Search for the cell housing the specified text and yield its [X, Y] center coordinate. 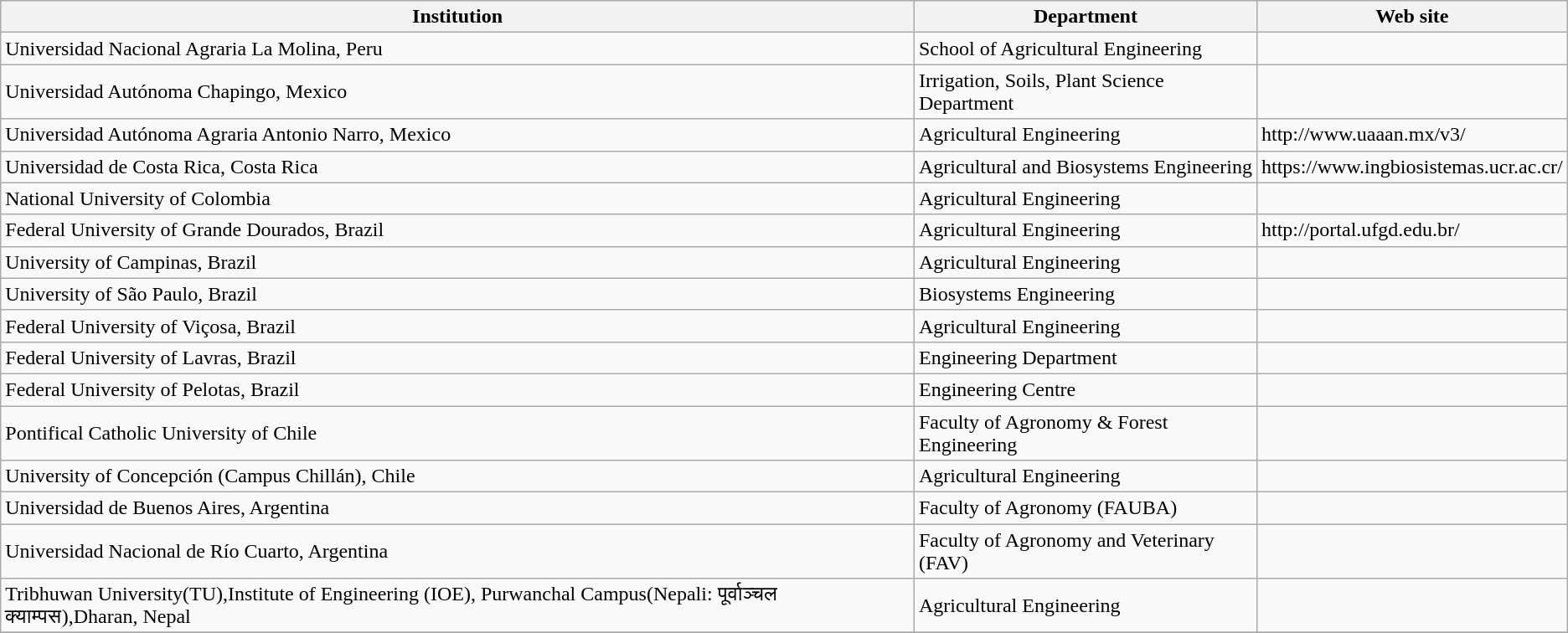
Faculty of Agronomy (FAUBA) [1086, 508]
National University of Colombia [457, 198]
Tribhuwan University(TU),Institute of Engineering (IOE), Purwanchal Campus(Nepali: पूर्वाञ्चल क्याम्पस),Dharan, Nepal [457, 606]
Faculty of Agronomy and Veterinary (FAV) [1086, 551]
Engineering Centre [1086, 389]
University of Campinas, Brazil [457, 262]
Irrigation, Soils, Plant Science Department [1086, 92]
Federal University of Pelotas, Brazil [457, 389]
Universidad Autónoma Chapingo, Mexico [457, 92]
Pontifical Catholic University of Chile [457, 432]
Universidad Nacional de Río Cuarto, Argentina [457, 551]
School of Agricultural Engineering [1086, 49]
Web site [1412, 17]
Institution [457, 17]
Universidad de Buenos Aires, Argentina [457, 508]
Universidad Autónoma Agraria Antonio Narro, Mexico [457, 135]
Engineering Department [1086, 358]
Department [1086, 17]
Agricultural and Biosystems Engineering [1086, 167]
Federal University of Viçosa, Brazil [457, 326]
https://www.ingbiosistemas.ucr.ac.cr/ [1412, 167]
University of Concepción (Campus Chillán), Chile [457, 476]
http://portal.ufgd.edu.br/ [1412, 230]
Federal University of Grande Dourados, Brazil [457, 230]
Biosystems Engineering [1086, 294]
University of São Paulo, Brazil [457, 294]
Universidad de Costa Rica, Costa Rica [457, 167]
Federal University of Lavras, Brazil [457, 358]
http://www.uaaan.mx/v3/ [1412, 135]
Faculty of Agronomy & Forest Engineering [1086, 432]
Universidad Nacional Agraria La Molina, Peru [457, 49]
